Locate the cell with the specified text and output its (x, y) center coordinate. 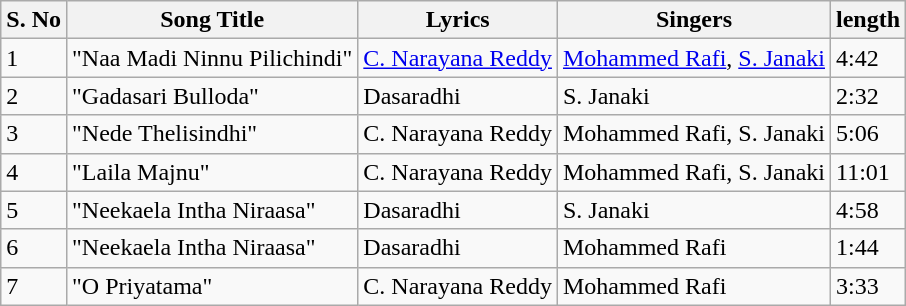
"Laila Majnu" (212, 172)
5:06 (868, 134)
length (868, 20)
7 (34, 286)
1:44 (868, 248)
Singers (694, 20)
2:32 (868, 96)
3:33 (868, 286)
4:58 (868, 210)
"Nede Thelisindhi" (212, 134)
"O Priyatama" (212, 286)
3 (34, 134)
Song Title (212, 20)
"Naa Madi Ninnu Pilichindi" (212, 58)
6 (34, 248)
S. No (34, 20)
11:01 (868, 172)
5 (34, 210)
4 (34, 172)
2 (34, 96)
1 (34, 58)
"Gadasari Bulloda" (212, 96)
4:42 (868, 58)
Lyrics (458, 20)
